Find where the given text appears and provide that cell's center as (x, y) coordinate. 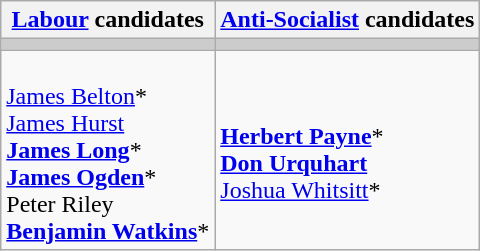
Labour candidates (108, 20)
Herbert Payne* Don Urquhart Joshua Whitsitt* (348, 150)
James Belton* James Hurst James Long* James Ogden* Peter Riley Benjamin Watkins* (108, 150)
Anti-Socialist candidates (348, 20)
